Return [x, y] of the center of cell containing provided text 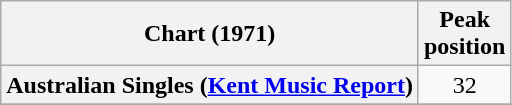
Australian Singles (Kent Music Report) [210, 85]
Chart (1971) [210, 34]
32 [464, 85]
Peakposition [464, 34]
